Capture the cell that displays the provided text and extract its [x, y] central coordinate. 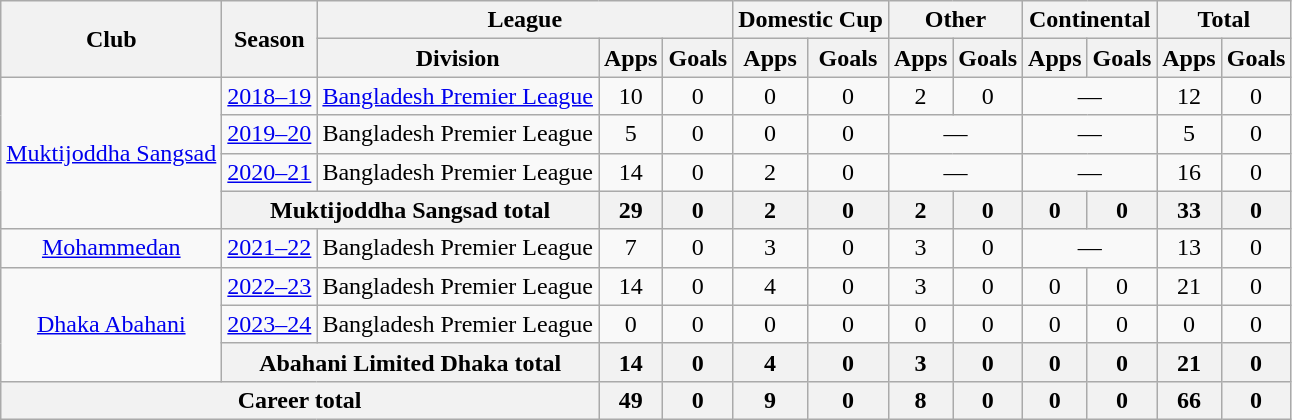
Career total [300, 400]
Total [1224, 20]
7 [630, 248]
13 [1189, 248]
12 [1189, 96]
10 [630, 96]
2019–20 [270, 134]
2018–19 [270, 96]
Other [955, 20]
8 [920, 400]
Muktijoddha Sangsad [112, 153]
Muktijoddha Sangsad total [410, 210]
League [525, 20]
9 [770, 400]
Season [270, 39]
Continental [1090, 20]
33 [1189, 210]
49 [630, 400]
2022–23 [270, 286]
2021–22 [270, 248]
Abahani Limited Dhaka total [410, 362]
Dhaka Abahani [112, 324]
Mohammedan [112, 248]
Division [458, 58]
66 [1189, 400]
29 [630, 210]
2023–24 [270, 324]
Club [112, 39]
16 [1189, 172]
Domestic Cup [811, 20]
2020–21 [270, 172]
